Scan for the cell matching the given text and deliver its (X, Y) coordinate at center. 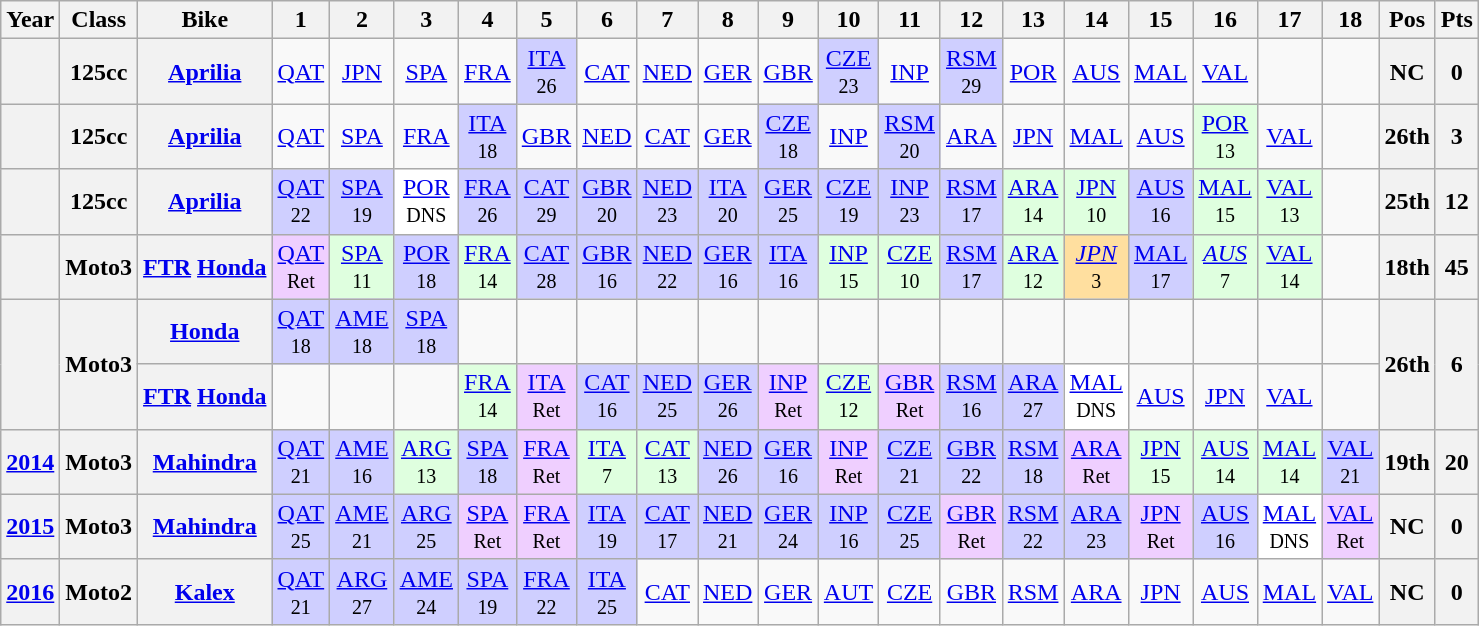
ARA14 (1033, 202)
AUT (848, 592)
13 (1033, 20)
PORDNS (426, 202)
SPA11 (362, 266)
ITA26 (546, 72)
RSM (1033, 592)
GBR16 (607, 266)
Moto2 (99, 592)
CZE18 (788, 136)
ARG25 (426, 526)
25th (1407, 202)
CZE21 (910, 462)
2016 (30, 592)
CZE12 (848, 396)
4 (488, 20)
5 (546, 20)
ARA23 (1096, 526)
GER24 (788, 526)
FRA22 (546, 592)
MAL17 (1160, 266)
QAT18 (301, 332)
NED21 (728, 526)
ITA7 (607, 462)
POR18 (426, 266)
JPNRet (1160, 526)
GBR20 (607, 202)
CZE19 (848, 202)
AME24 (426, 592)
Kalex (205, 592)
INP15 (848, 266)
NED22 (667, 266)
ITA20 (728, 202)
VALRet (1350, 526)
Class (99, 20)
45 (1456, 266)
JPN10 (1096, 202)
20 (1456, 462)
GBR22 (971, 462)
ARARet (1096, 462)
ARG27 (362, 592)
AME21 (362, 526)
9 (788, 20)
ARA12 (1033, 266)
ARG13 (426, 462)
MAL15 (1225, 202)
AME16 (362, 462)
1 (301, 20)
AME18 (362, 332)
CAT17 (667, 526)
JPN15 (1160, 462)
JPN3 (1096, 266)
CAT13 (667, 462)
MAL14 (1289, 462)
16 (1225, 20)
Pts (1456, 20)
CAT16 (607, 396)
AUS14 (1225, 462)
19th (1407, 462)
15 (1160, 20)
INP23 (910, 202)
2014 (30, 462)
RSM22 (1033, 526)
CZE23 (848, 72)
18th (1407, 266)
ITA25 (607, 592)
VAL14 (1289, 266)
ARA27 (1033, 396)
10 (848, 20)
NED25 (667, 396)
CAT29 (546, 202)
QAT22 (301, 202)
ITARet (546, 396)
7 (667, 20)
CAT28 (546, 266)
INP16 (848, 526)
ITA16 (788, 266)
ITA19 (607, 526)
RSM29 (971, 72)
Year (30, 20)
NED23 (667, 202)
17 (1289, 20)
QAT25 (301, 526)
CZE25 (910, 526)
VAL13 (1289, 202)
FRA26 (488, 202)
POR (1033, 72)
GER26 (728, 396)
18 (1350, 20)
2 (362, 20)
ITA18 (488, 136)
GER25 (788, 202)
RSM16 (971, 396)
Bike (205, 20)
CZE (910, 592)
8 (728, 20)
NED26 (728, 462)
14 (1096, 20)
POR13 (1225, 136)
RSM18 (1033, 462)
RSM20 (910, 136)
Pos (1407, 20)
Honda (205, 332)
SPARet (488, 526)
QATRet (301, 266)
VAL21 (1350, 462)
CZE10 (910, 266)
AUS7 (1225, 266)
2015 (30, 526)
11 (910, 20)
